For the text-containing cell, return its midpoint in (X, Y) coordinate format. 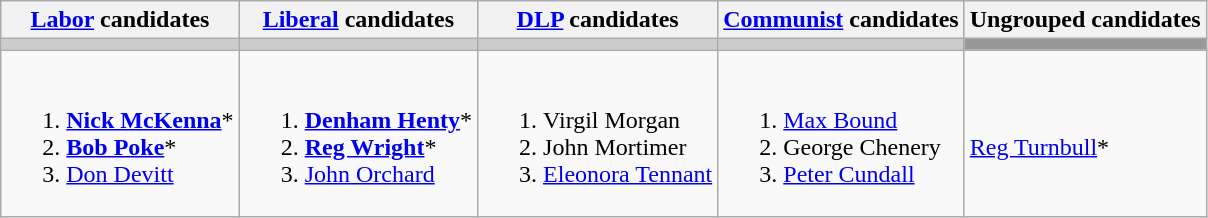
Liberal candidates (358, 20)
Virgil MorganJohn MortimerEleonora Tennant (598, 134)
Labor candidates (120, 20)
DLP candidates (598, 20)
Max BoundGeorge CheneryPeter Cundall (841, 134)
Reg Turnbull* (1085, 134)
Communist candidates (841, 20)
Ungrouped candidates (1085, 20)
Nick McKenna*Bob Poke*Don Devitt (120, 134)
Denham Henty*Reg Wright*John Orchard (358, 134)
